Extract the (X, Y) coordinate from the center of the cell holding the provided text.  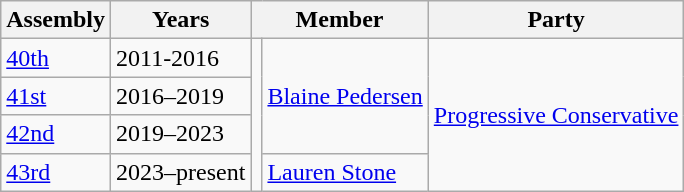
2011-2016 (180, 58)
41st (56, 96)
Lauren Stone (345, 172)
Member (340, 20)
2023–present (180, 172)
Years (180, 20)
43rd (56, 172)
40th (56, 58)
2016–2019 (180, 96)
Assembly (56, 20)
Progressive Conservative (556, 115)
2019–2023 (180, 134)
Blaine Pedersen (345, 96)
Party (556, 20)
42nd (56, 134)
